Determine the (X, Y) coordinate at the center of the cell enclosing the given text.  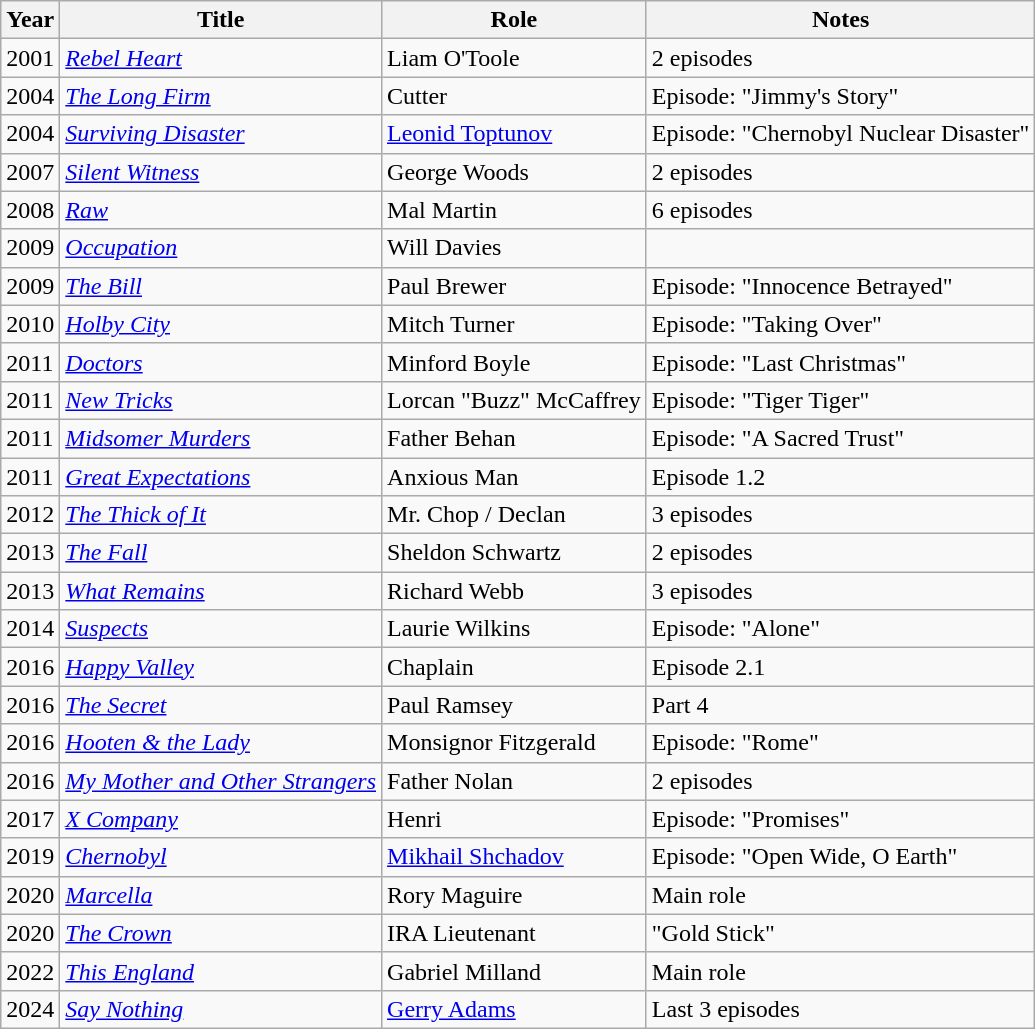
Episode 1.2 (840, 477)
Happy Valley (221, 667)
Monsignor Fitzgerald (514, 743)
Midsomer Murders (221, 438)
Will Davies (514, 248)
George Woods (514, 172)
Occupation (221, 248)
Gerry Adams (514, 1009)
Episode: "Taking Over" (840, 324)
Marcella (221, 895)
The Fall (221, 553)
Part 4 (840, 705)
Hooten & the Lady (221, 743)
The Crown (221, 933)
Episode: "Chernobyl Nuclear Disaster" (840, 134)
Cutter (514, 96)
The Long Firm (221, 96)
Father Behan (514, 438)
6 episodes (840, 210)
Holby City (221, 324)
Laurie Wilkins (514, 629)
Leonid Toptunov (514, 134)
Say Nothing (221, 1009)
Role (514, 20)
This England (221, 971)
My Mother and Other Strangers (221, 781)
Sheldon Schwartz (514, 553)
2001 (30, 58)
2022 (30, 971)
Mr. Chop / Declan (514, 515)
What Remains (221, 591)
2024 (30, 1009)
Episode: "Open Wide, O Earth" (840, 857)
Henri (514, 819)
2010 (30, 324)
The Secret (221, 705)
Rory Maguire (514, 895)
Great Expectations (221, 477)
Paul Ramsey (514, 705)
Paul Brewer (514, 286)
Year (30, 20)
Richard Webb (514, 591)
2014 (30, 629)
2012 (30, 515)
Anxious Man (514, 477)
Chaplain (514, 667)
The Bill (221, 286)
Chernobyl (221, 857)
Gabriel Milland (514, 971)
Last 3 episodes (840, 1009)
Rebel Heart (221, 58)
2007 (30, 172)
Surviving Disaster (221, 134)
Mal Martin (514, 210)
Episode: "Promises" (840, 819)
Minford Boyle (514, 362)
"Gold Stick" (840, 933)
Episode 2.1 (840, 667)
Raw (221, 210)
Episode: "Jimmy's Story" (840, 96)
2019 (30, 857)
The Thick of It (221, 515)
Title (221, 20)
Doctors (221, 362)
Suspects (221, 629)
New Tricks (221, 400)
X Company (221, 819)
Liam O'Toole (514, 58)
Episode: "Last Christmas" (840, 362)
Episode: "Innocence Betrayed" (840, 286)
Father Nolan (514, 781)
Mitch Turner (514, 324)
Mikhail Shchadov (514, 857)
2017 (30, 819)
Silent Witness (221, 172)
IRA Lieutenant (514, 933)
Episode: "A Sacred Trust" (840, 438)
2008 (30, 210)
Episode: "Tiger Tiger" (840, 400)
Lorcan "Buzz" McCaffrey (514, 400)
Notes (840, 20)
Episode: "Rome" (840, 743)
Episode: "Alone" (840, 629)
